Locate the cell with the specified text and output its [x, y] center coordinate. 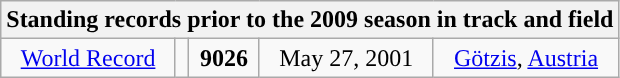
Götzis, Austria [526, 58]
World Record [88, 58]
May 27, 2001 [346, 58]
9026 [224, 58]
Standing records prior to the 2009 season in track and field [310, 20]
